Identify which cell holds the provided text, then report its [x, y] central coordinate. 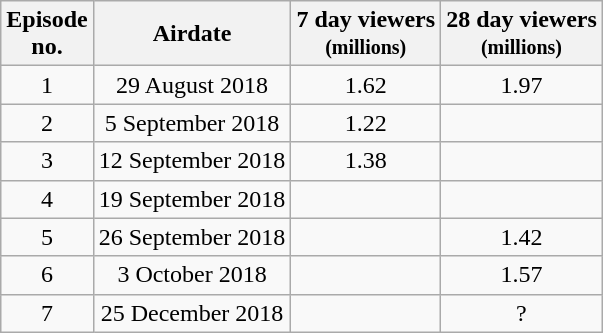
7 day viewers(millions) [366, 34]
1.38 [366, 161]
3 [47, 161]
1 [47, 85]
4 [47, 199]
28 day viewers(millions) [522, 34]
26 September 2018 [192, 237]
3 October 2018 [192, 275]
? [522, 313]
6 [47, 275]
1.22 [366, 123]
1.57 [522, 275]
7 [47, 313]
5 September 2018 [192, 123]
Episodeno. [47, 34]
5 [47, 237]
29 August 2018 [192, 85]
25 December 2018 [192, 313]
1.42 [522, 237]
2 [47, 123]
1.62 [366, 85]
19 September 2018 [192, 199]
1.97 [522, 85]
12 September 2018 [192, 161]
Airdate [192, 34]
